Provide the [X, Y] coordinate of the cell's center where the given text is located.  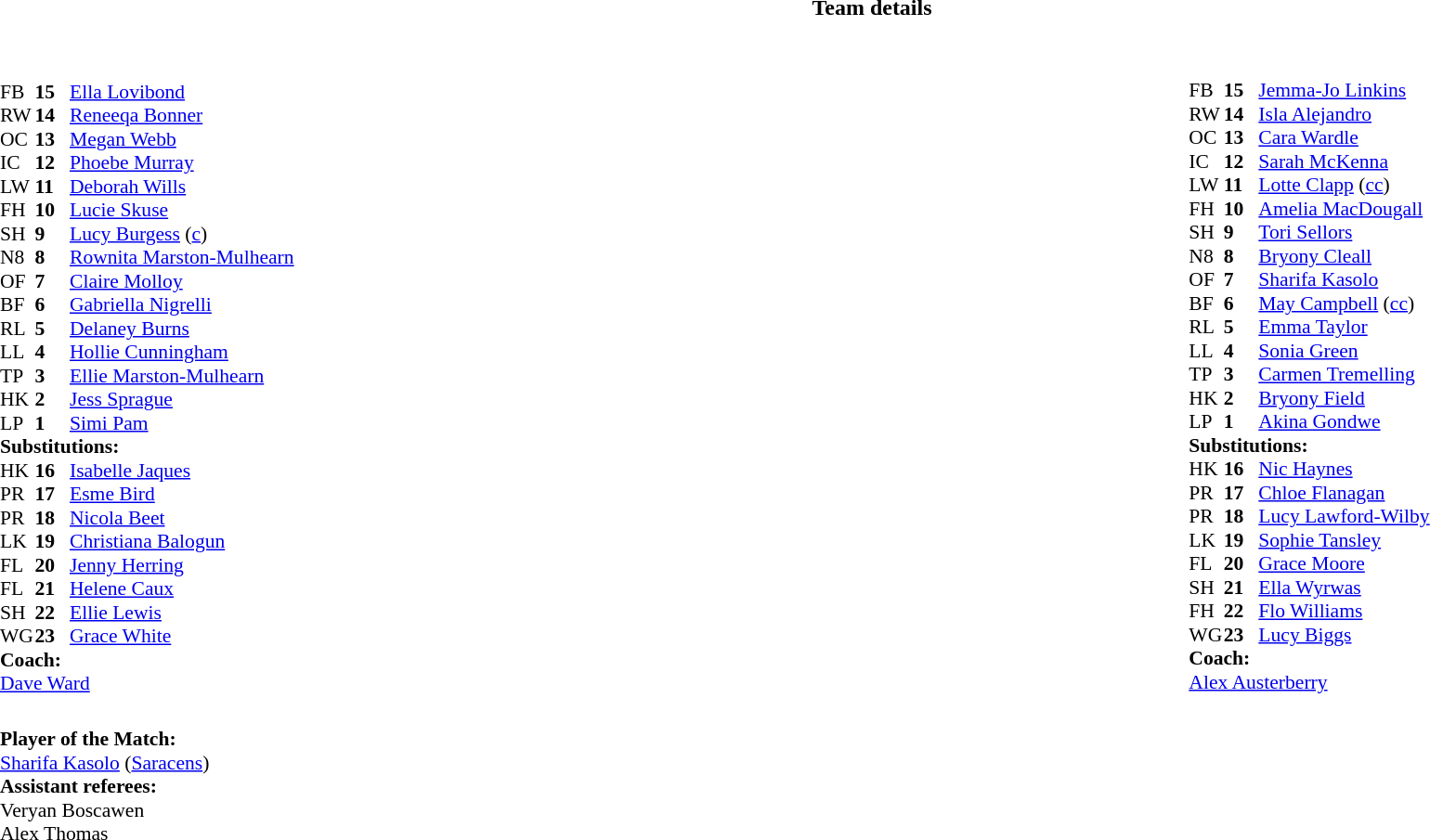
Jess Sprague [182, 400]
Sharifa Kasolo [1344, 279]
Claire Molloy [182, 281]
Emma Taylor [1344, 328]
Amelia MacDougall [1344, 209]
Isabelle Jaques [182, 471]
Simi Pam [182, 423]
Dave Ward [147, 684]
Isla Alejandro [1344, 114]
Delaney Burns [182, 329]
Rownita Marston-Mulhearn [182, 257]
Ellie Lewis [182, 613]
Lotte Clapp (cc) [1344, 185]
Ellie Marston-Mulhearn [182, 376]
Grace White [182, 636]
Nicola Beet [182, 518]
Esme Bird [182, 495]
Ella Wyrwas [1344, 588]
Hollie Cunningham [182, 352]
Christiana Balogun [182, 541]
May Campbell (cc) [1344, 304]
Bryony Cleall [1344, 256]
Grace Moore [1344, 563]
Megan Webb [182, 139]
Chloe Flanagan [1344, 493]
Flo Williams [1344, 612]
Alex Austerberry [1309, 682]
Cara Wardle [1344, 138]
Sophie Tansley [1344, 540]
Sarah McKenna [1344, 162]
Lucy Biggs [1344, 635]
Sonia Green [1344, 351]
Tori Sellors [1344, 233]
Lucy Lawford-Wilby [1344, 517]
Deborah Wills [182, 187]
Phoebe Murray [182, 162]
Bryony Field [1344, 398]
Carmen Tremelling [1344, 374]
Reneeqa Bonner [182, 116]
Helene Caux [182, 589]
Lucie Skuse [182, 211]
Ella Lovibond [182, 92]
Akina Gondwe [1344, 422]
Gabriella Nigrelli [182, 305]
Jenny Herring [182, 565]
Nic Haynes [1344, 469]
Lucy Burgess (c) [182, 234]
Jemma-Jo Linkins [1344, 90]
